Determine the [x, y] coordinate at the center of the cell enclosing the given text.  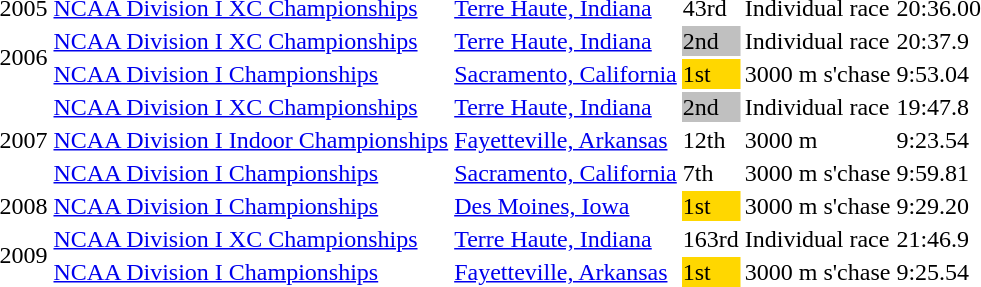
NCAA Division I Indoor Championships [251, 140]
163rd [710, 239]
12th [710, 140]
3000 m [818, 140]
7th [710, 173]
Des Moines, Iowa [566, 206]
